Return [x, y] of the center of cell containing provided text 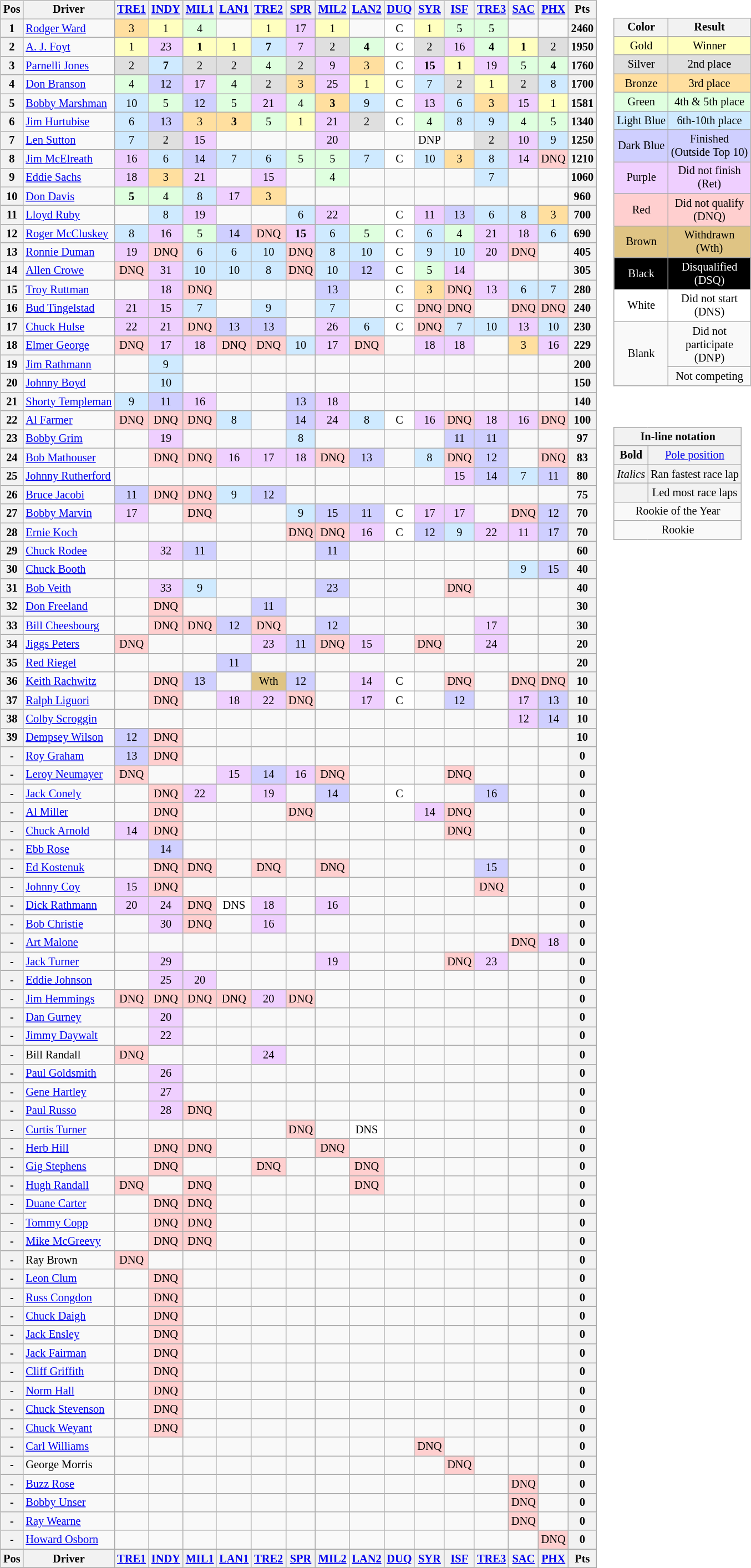
Paul Goldsmith [69, 1073]
Al Miller [69, 812]
Herb Hill [69, 1148]
Hugh Randall [69, 1185]
Don Davis [69, 196]
Ernie Koch [69, 532]
A. J. Foyt [69, 47]
Cliff Griffith [69, 1372]
1760 [582, 66]
Ray Brown [69, 1260]
Chuck Daigh [69, 1316]
Shorty Templeman [69, 401]
36 [12, 681]
34 [12, 644]
Paul Russo [69, 1111]
Bob Veith [69, 588]
Black [641, 274]
Blank [641, 354]
230 [582, 327]
60 [582, 551]
Don Freeland [69, 607]
Chuck Hulse [69, 327]
Jack Conely [69, 793]
Chuck Arnold [69, 831]
Chuck Weyant [69, 1428]
Bud Tingelstad [69, 308]
Russ Congdon [69, 1297]
Johnny Rutherford [69, 476]
6th-10th place [709, 120]
140 [582, 401]
Disqualified(DSQ) [709, 274]
Bob Christie [69, 924]
Jimmy Daywalt [69, 1036]
Rookie [678, 530]
Ralph Liguori [69, 700]
Did not finish(Ret) [709, 178]
Carl Williams [69, 1447]
38 [12, 719]
Did not start(DNS) [709, 306]
Dan Gurney [69, 1017]
Jim Hemmings [69, 999]
Red [641, 210]
Roger McCluskey [69, 234]
Jack Turner [69, 961]
Ed Kostenuk [69, 868]
75 [582, 495]
1581 [582, 103]
Color [641, 27]
Bobby Marshman [69, 103]
Not competing [709, 376]
700 [582, 215]
Light Blue [641, 120]
229 [582, 345]
Howard Osborn [69, 1540]
1060 [582, 178]
35 [12, 663]
Bill Randall [69, 1055]
Dempsey Wilson [69, 737]
Italics [631, 474]
960 [582, 196]
Pole position [694, 455]
Elmer George [69, 345]
Art Malone [69, 943]
Len Sutton [69, 140]
Rookie of the Year [678, 511]
1250 [582, 140]
2nd place [709, 64]
Withdrawn(Wth) [709, 242]
Eddie Johnson [69, 980]
240 [582, 308]
80 [582, 476]
Jim McElreath [69, 159]
2460 [582, 28]
Dick Rathmann [69, 905]
Led most race laps [694, 493]
37 [12, 700]
Allen Crowe [69, 271]
Did not qualify(DNQ) [709, 210]
405 [582, 252]
Ray Wearne [69, 1521]
Result [709, 27]
305 [582, 271]
4th & 5th place [709, 102]
Red Riegel [69, 663]
Bobby Marvin [69, 513]
Brown [641, 242]
Chuck Booth [69, 569]
Roy Graham [69, 756]
Leon Clum [69, 1279]
Jim Rathmann [69, 364]
Bruce Jacobi [69, 495]
Jim Hurtubise [69, 122]
Curtis Turner [69, 1129]
Wth [268, 681]
Parnelli Jones [69, 66]
Finished(Outside Top 10) [709, 146]
Bill Cheesbourg [69, 625]
Bold [631, 455]
Jack Ensley [69, 1335]
George Morris [69, 1465]
97 [582, 439]
Silver [641, 64]
Ran fastest race lap [694, 474]
Buzz Rose [69, 1484]
Al Farmer [69, 420]
Eddie Sachs [69, 178]
1340 [582, 122]
Troy Ruttman [69, 289]
Did notparticipate(DNP) [709, 344]
39 [12, 737]
DNP [429, 140]
Leroy Neumayer [69, 775]
Norm Hall [69, 1391]
Winner [709, 46]
200 [582, 364]
3rd place [709, 83]
Dark Blue [641, 146]
Gold [641, 46]
Green [641, 102]
Gene Hartley [69, 1092]
Ebb Rose [69, 849]
Purple [641, 178]
Colby Scroggin [69, 719]
Chuck Stevenson [69, 1409]
Bobby Grim [69, 439]
Lloyd Ruby [69, 215]
Gig Stephens [69, 1167]
Bronze [641, 83]
Keith Rachwitz [69, 681]
Bobby Unser [69, 1503]
Mike McGreevy [69, 1241]
150 [582, 383]
100 [582, 420]
Chuck Rodee [69, 551]
690 [582, 234]
Ronnie Duman [69, 252]
Johnny Boyd [69, 383]
Bob Mathouser [69, 457]
Rodger Ward [69, 28]
280 [582, 289]
1210 [582, 159]
Jack Fairman [69, 1353]
White [641, 306]
Don Branson [69, 84]
In-line notation [678, 437]
Johnny Coy [69, 887]
83 [582, 457]
Jiggs Peters [69, 644]
Duane Carter [69, 1204]
1950 [582, 47]
1700 [582, 84]
Tommy Copp [69, 1223]
